Provide the (X, Y) coordinate of the cell's center where the given text is located.  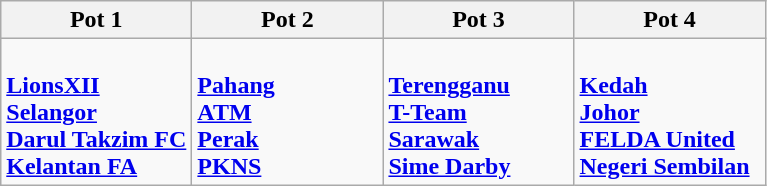
Pot 4 (670, 20)
Pot 3 (478, 20)
Kedah Johor FELDA United Negeri Sembilan (670, 112)
Pahang ATM Perak PKNS (288, 112)
Pot 1 (96, 20)
Terengganu T-Team Sarawak Sime Darby (478, 112)
LionsXII Selangor Darul Takzim FC Kelantan FA (96, 112)
Pot 2 (288, 20)
